Identify which cell holds the provided text, then report its (x, y) central coordinate. 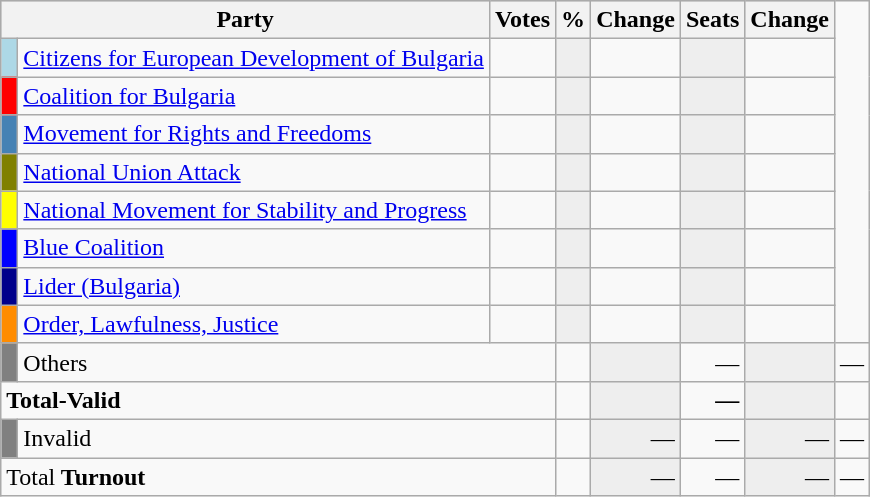
National Union Attack (254, 172)
Seats (712, 20)
Party (246, 20)
Blue Coalition (254, 248)
Coalition for Bulgaria (254, 96)
Votes (522, 20)
Total-Valid (278, 400)
Lider (Bulgaria) (254, 286)
Invalid (287, 438)
Order, Lawfulness, Justice (254, 324)
Citizens for European Development of Bulgaria (254, 58)
Total Turnout (278, 477)
Others (287, 362)
Movement for Rights and Freedoms (254, 134)
National Movement for Stability and Progress (254, 210)
% (574, 20)
